For the text-containing cell, return its midpoint in (X, Y) coordinate format. 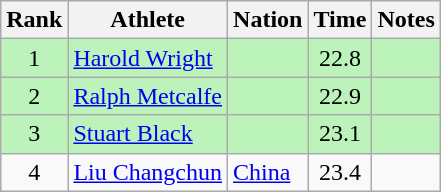
22.9 (340, 96)
Rank (34, 20)
Athlete (148, 20)
Harold Wright (148, 58)
Liu Changchun (148, 172)
4 (34, 172)
Stuart Black (148, 134)
Ralph Metcalfe (148, 96)
22.8 (340, 58)
Nation (268, 20)
23.1 (340, 134)
Time (340, 20)
2 (34, 96)
China (268, 172)
23.4 (340, 172)
1 (34, 58)
Notes (406, 20)
3 (34, 134)
